Extract the [X, Y] coordinate from the center of the cell holding the provided text.  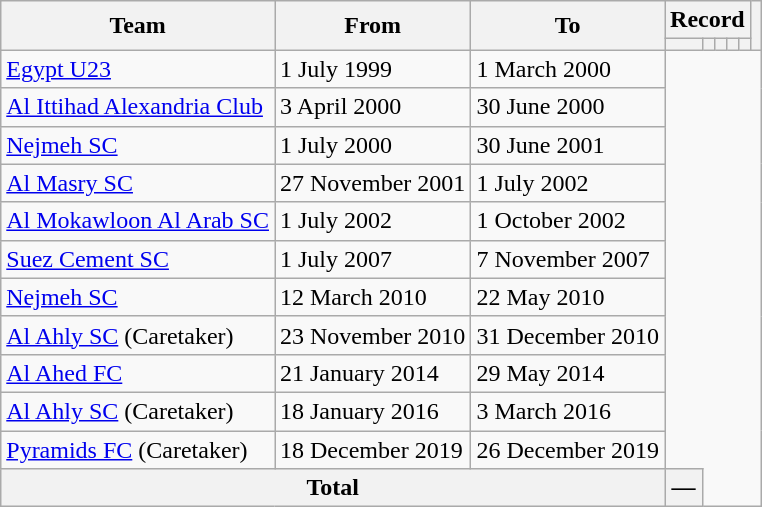
Suez Cement SC [138, 259]
31 December 2010 [568, 335]
Al Ittihad Alexandria Club [138, 107]
18 December 2019 [372, 449]
Team [138, 26]
23 November 2010 [372, 335]
1 July 2007 [372, 259]
30 June 2001 [568, 145]
26 December 2019 [568, 449]
Record [708, 20]
Al Ahed FC [138, 373]
12 March 2010 [372, 297]
From [372, 26]
3 April 2000 [372, 107]
3 March 2016 [568, 411]
Egypt U23 [138, 69]
22 May 2010 [568, 297]
21 January 2014 [372, 373]
— [684, 488]
Pyramids FC (Caretaker) [138, 449]
1 July 1999 [372, 69]
1 March 2000 [568, 69]
27 November 2001 [372, 183]
29 May 2014 [568, 373]
7 November 2007 [568, 259]
Al Mokawloon Al Arab SC [138, 221]
30 June 2000 [568, 107]
1 July 2000 [372, 145]
To [568, 26]
Total [333, 488]
18 January 2016 [372, 411]
1 October 2002 [568, 221]
Al Masry SC [138, 183]
